Capture the cell that displays the provided text and extract its [X, Y] central coordinate. 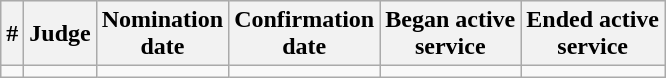
# [12, 34]
Confirmationdate [304, 34]
Judge [60, 34]
Began activeservice [450, 34]
Ended activeservice [593, 34]
Nominationdate [162, 34]
